Return the (x, y) coordinate for the center point of the cell that contains the specified text.  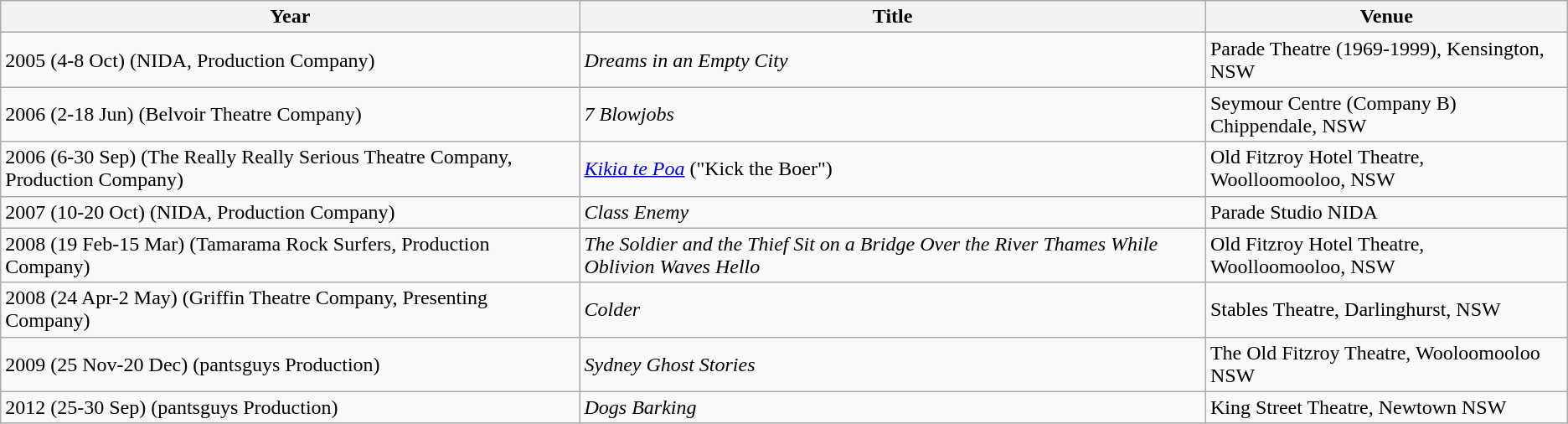
2007 (10-20 Oct) (NIDA, Production Company) (290, 212)
King Street Theatre, Newtown NSW (1386, 407)
The Old Fitzroy Theatre, Wooloomooloo NSW (1386, 364)
Kikia te Poa ("Kick the Boer") (893, 169)
Venue (1386, 17)
2008 (24 Apr-2 May) (Griffin Theatre Company, Presenting Company) (290, 310)
2009 (25 Nov-20 Dec) (pantsguys Production) (290, 364)
Stables Theatre, Darlinghurst, NSW (1386, 310)
Dreams in an Empty City (893, 60)
2006 (6-30 Sep) (The Really Really Serious Theatre Company, Production Company) (290, 169)
Year (290, 17)
2012 (25-30 Sep) (pantsguys Production) (290, 407)
Class Enemy (893, 212)
Dogs Barking (893, 407)
The Soldier and the Thief Sit on a Bridge Over the River Thames While Oblivion Waves Hello (893, 255)
Parade Theatre (1969-1999), Kensington, NSW (1386, 60)
2005 (4-8 Oct) (NIDA, Production Company) (290, 60)
Colder (893, 310)
Title (893, 17)
Sydney Ghost Stories (893, 364)
Seymour Centre (Company B) Chippendale, NSW (1386, 114)
2008 (19 Feb-15 Mar) (Tamarama Rock Surfers, Production Company) (290, 255)
2006 (2-18 Jun) (Belvoir Theatre Company) (290, 114)
7 Blowjobs (893, 114)
Parade Studio NIDA (1386, 212)
